From the cell containing the given text, extract its center point as (X, Y) coordinate. 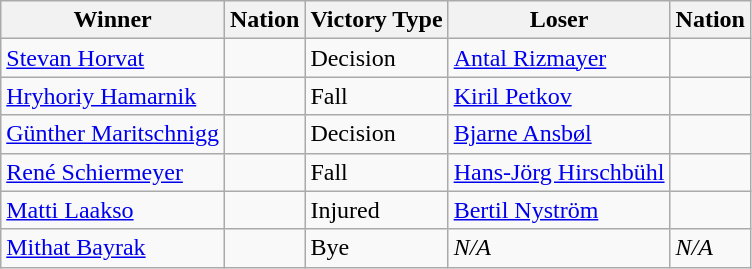
Matti Laakso (113, 210)
René Schiermeyer (113, 172)
Bye (376, 248)
Kiril Petkov (559, 96)
Bjarne Ansbøl (559, 134)
Antal Rizmayer (559, 58)
Loser (559, 20)
Injured (376, 210)
Bertil Nyström (559, 210)
Mithat Bayrak (113, 248)
Victory Type (376, 20)
Hryhoriy Hamarnik (113, 96)
Hans-Jörg Hirschbühl (559, 172)
Günther Maritschnigg (113, 134)
Stevan Horvat (113, 58)
Winner (113, 20)
